Scan for the cell matching the given text and deliver its (x, y) coordinate at center. 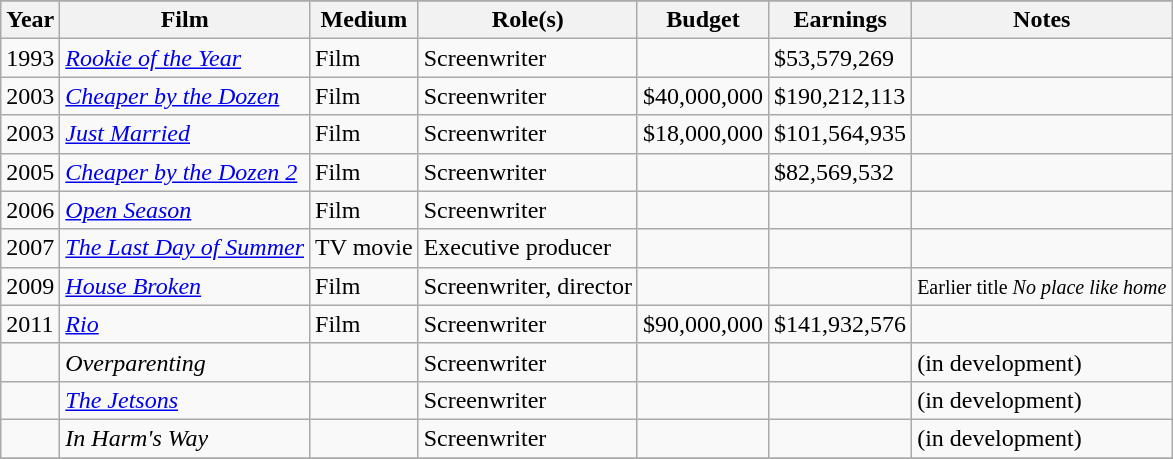
$141,932,576 (840, 324)
The Last Day of Summer (185, 248)
2006 (30, 210)
Earnings (840, 20)
2009 (30, 286)
Rio (185, 324)
Screenwriter, director (528, 286)
1993 (30, 58)
Earlier title No place like home (1042, 286)
Executive producer (528, 248)
$90,000,000 (702, 324)
Year (30, 20)
Open Season (185, 210)
$40,000,000 (702, 96)
Cheaper by the Dozen (185, 96)
Notes (1042, 20)
Cheaper by the Dozen 2 (185, 172)
Role(s) (528, 20)
TV movie (364, 248)
$53,579,269 (840, 58)
2011 (30, 324)
2007 (30, 248)
In Harm's Way (185, 438)
Overparenting (185, 362)
Medium (364, 20)
Rookie of the Year (185, 58)
House Broken (185, 286)
Budget (702, 20)
$190,212,113 (840, 96)
$82,569,532 (840, 172)
$18,000,000 (702, 134)
2005 (30, 172)
$101,564,935 (840, 134)
The Jetsons (185, 400)
Just Married (185, 134)
